Locate the cell with the specified text and output its (x, y) center coordinate. 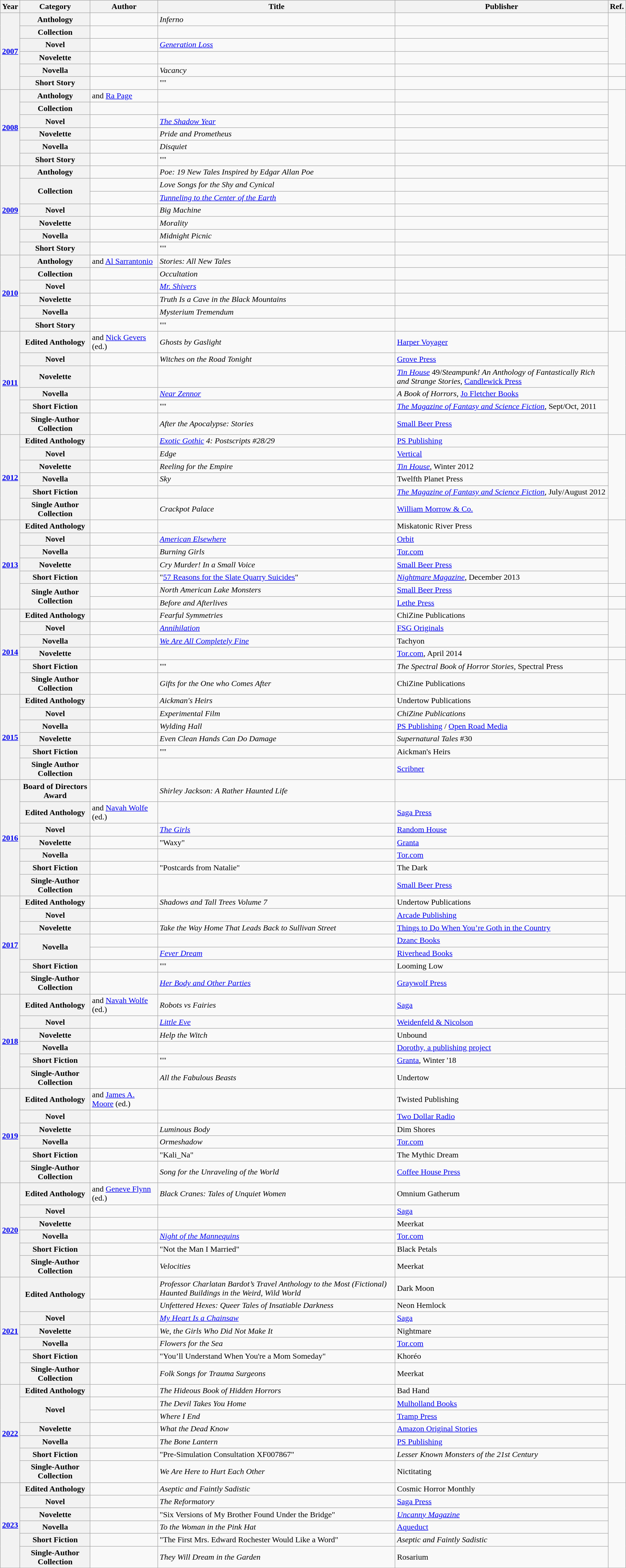
Little Eve (277, 1022)
Rosarium (502, 1557)
Tin House, Winter 2012 (502, 466)
All the Fabulous Beasts (277, 1077)
Nightmare (502, 1331)
Where I End (277, 1416)
Exotic Gothic 4: Postscripts #28/29 (277, 441)
The Dark (502, 868)
Twisted Publishing (502, 1099)
Cry Murder! In a Small Voice (277, 564)
Occultation (277, 274)
Scribner (502, 769)
and Al Sarrantonio (124, 261)
Twelfth Planet Press (502, 479)
PS Publishing / Open Road Media (502, 726)
We Are Here to Hurt Each Other (277, 1472)
Witches on the Road Tonight (277, 359)
Luminous Body (277, 1129)
Bad Hand (502, 1391)
The Magazine of Fantasy and Science Fiction, Sept/Oct, 2011 (502, 407)
We Are All Completely Fine (277, 641)
Granta, Winter '18 (502, 1060)
Grove Press (502, 359)
Help the Witch (277, 1035)
Folk Songs for Trauma Surgeons (277, 1373)
Midnight Picnic (277, 236)
Mysterium Tremendum (277, 312)
Orbit (502, 539)
Robots vs Fairies (277, 1005)
Board of Directors Award (55, 790)
Ghosts by Gaslight (277, 342)
"You’ll Understand When You're a Mom Someday" (277, 1356)
Author (124, 7)
What the Dead Know (277, 1429)
Reeling for the Empire (277, 466)
Cosmic Horror Monthly (502, 1489)
2014 (10, 652)
Looming Low (502, 966)
"Six Versions of My Brother Found Under the Bridge" (277, 1514)
Arcade Publishing (502, 915)
We, the Girls Who Did Not Make It (277, 1331)
The Hideous Book of Hidden Horrors (277, 1391)
Sky (277, 479)
The Reformatory (277, 1501)
They Will Dream in the Garden (277, 1557)
2021 (10, 1331)
2011 (10, 382)
Khoréo (502, 1356)
and Nick Gevers (ed.) (124, 342)
Tachyon (502, 641)
Aqueduct (502, 1527)
Graywolf Press (502, 983)
2012 (10, 477)
2010 (10, 293)
To the Woman in the Pink Hat (277, 1527)
and James A. Moore (ed.) (124, 1099)
Random House (502, 829)
Nightmare Magazine, December 2013 (502, 577)
Pride and Prometheus (277, 134)
"Pre-Simulation Consultation XF007867" (277, 1454)
Mulholland Books (502, 1404)
Stories: All New Tales (277, 261)
The Magazine of Fantasy and Science Fiction, July/August 2012 (502, 492)
The Devil Takes You Home (277, 1404)
Ormeshadow (277, 1142)
2007 (10, 51)
2023 (10, 1525)
Disquiet (277, 146)
"Waxy" (277, 842)
Tin House 49/Steampunk! An Anthology of Fantastically Rich and Strange Stories, Candlewick Press (502, 376)
Riverhead Books (502, 953)
Black Petals (502, 1249)
and Geneve Flynn (ed.) (124, 1194)
Nictitating (502, 1472)
Inferno (277, 19)
Flowers for the Sea (277, 1344)
Generation Loss (277, 45)
Shadows and Tall Trees Volume 7 (277, 902)
Undertow (502, 1077)
Weidenfeld & Nicolson (502, 1022)
and Ra Page (124, 96)
Take the Way Home That Leads Back to Sullivan Street (277, 928)
Unfettered Hexes: Queer Tales of Insatiable Darkness (277, 1305)
Uncanny Magazine (502, 1514)
The Shadow Year (277, 121)
2008 (10, 127)
Dzanc Books (502, 940)
Black Cranes: Tales of Unquiet Women (277, 1194)
Velocities (277, 1266)
2022 (10, 1434)
Harper Voyager (502, 342)
Edge (277, 454)
Big Machine (277, 210)
Fearful Symmetries (277, 615)
Granta (502, 842)
2017 (10, 945)
Vacancy (277, 70)
The Bone Lantern (277, 1442)
Neon Hemlock (502, 1305)
A Book of Horrors, Jo Fletcher Books (502, 394)
Lethe Press (502, 603)
Professor Charlatan Bardot’s Travel Anthology to the Most (Fictional) Haunted Buildings in the Weird, Wild World (277, 1288)
American Elsewhere (277, 539)
Miskatonic River Press (502, 526)
William Morrow & Co. (502, 509)
The Girls (277, 829)
The Mythic Dream (502, 1155)
Category (55, 7)
Dim Shores (502, 1129)
Fever Dream (277, 953)
Truth Is a Cave in the Black Mountains (277, 299)
Ref. (617, 7)
Experimental Film (277, 713)
North American Lake Monsters (277, 590)
Vertical (502, 454)
Her Body and Other Parties (277, 983)
Wylding Hall (277, 726)
"Kali_Na" (277, 1155)
My Heart Is a Chainsaw (277, 1318)
Gifts for the One who Comes After (277, 683)
Annihilation (277, 628)
Song for the Unraveling of the World (277, 1172)
Crackpot Palace (277, 509)
Dorothy, a publishing project (502, 1047)
Morality (277, 223)
Love Songs for the Shy and Cynical (277, 185)
Burning Girls (277, 552)
2016 (10, 838)
Near Zennor (277, 394)
Publisher (502, 7)
Mr. Shivers (277, 287)
Tor.com, April 2014 (502, 654)
"Not the Man I Married" (277, 1249)
"The First Mrs. Edward Rochester Would Like a Word" (277, 1540)
Dark Moon (502, 1288)
Poe: 19 New Tales Inspired by Edgar Allan Poe (277, 172)
Amazon Original Stories (502, 1429)
The Spectral Book of Horror Stories, Spectral Press (502, 666)
Title (277, 7)
2018 (10, 1041)
Year (10, 7)
Unbound (502, 1035)
After the Apocalypse: Stories (277, 424)
2013 (10, 564)
Supernatural Tales #30 (502, 739)
Before and Afterlives (277, 603)
"57 Reasons for the Slate Quarry Suicides" (277, 577)
Coffee House Press (502, 1172)
Things to Do When You’re Goth in the Country (502, 928)
Tramp Press (502, 1416)
"Postcards from Natalie" (277, 868)
Tunneling to the Center of the Earth (277, 198)
Omnium Gatherum (502, 1194)
Lesser Known Monsters of the 21st Century (502, 1454)
2009 (10, 210)
2019 (10, 1136)
Two Dollar Radio (502, 1117)
2020 (10, 1230)
2015 (10, 737)
FSG Originals (502, 628)
Night of the Mannequins (277, 1236)
Even Clean Hands Can Do Damage (277, 739)
Shirley Jackson: A Rather Haunted Life (277, 790)
